Output the (x, y) coordinate of the center of the cell containing the given text.  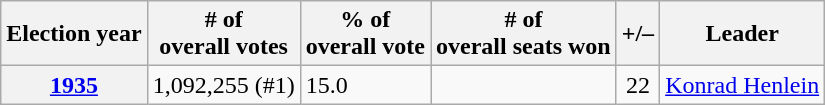
1,092,255 (#1) (224, 85)
22 (638, 85)
+/– (638, 34)
Leader (742, 34)
# ofoverall seats won (524, 34)
Election year (74, 34)
15.0 (365, 85)
# ofoverall votes (224, 34)
Konrad Henlein (742, 85)
% ofoverall vote (365, 34)
1935 (74, 85)
